Output the (x, y) coordinate of the center of the cell containing the given text.  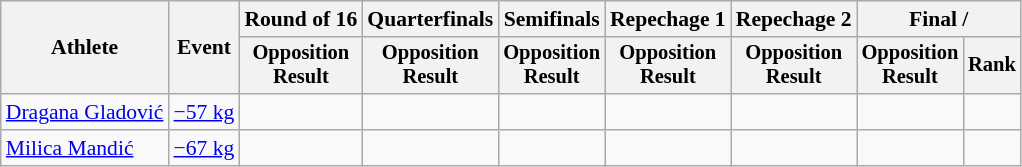
Dragana Gladović (85, 112)
Event (204, 48)
−67 kg (204, 148)
Semifinals (552, 19)
−57 kg (204, 112)
Athlete (85, 48)
Quarterfinals (430, 19)
Repechage 2 (794, 19)
Rank (992, 66)
Round of 16 (300, 19)
Repechage 1 (668, 19)
Final / (939, 19)
Milica Mandić (85, 148)
